Find where the given text appears and provide that cell's center as (x, y) coordinate. 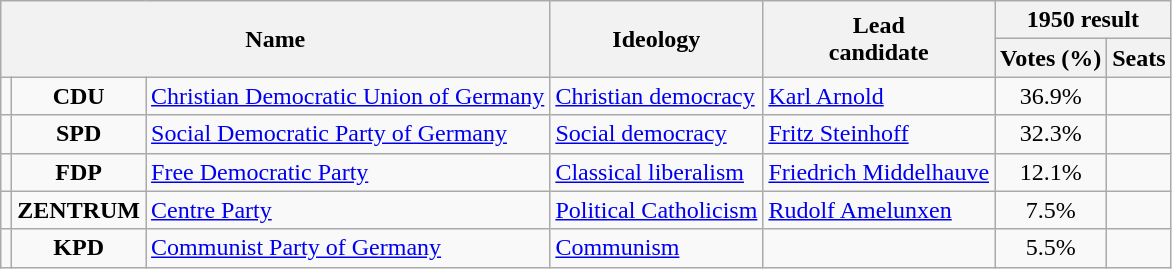
Christian Democratic Union of Germany (348, 96)
Votes (%) (1051, 58)
Christian democracy (656, 96)
Centre Party (348, 210)
Social Democratic Party of Germany (348, 134)
Seats (1139, 58)
Name (276, 39)
Social democracy (656, 134)
Ideology (656, 39)
Friedrich Middelhauve (879, 172)
Fritz Steinhoff (879, 134)
FDP (79, 172)
KPD (79, 248)
Communist Party of Germany (348, 248)
7.5% (1051, 210)
Classical liberalism (656, 172)
12.1% (1051, 172)
Political Catholicism (656, 210)
CDU (79, 96)
Leadcandidate (879, 39)
36.9% (1051, 96)
ZENTRUM (79, 210)
Free Democratic Party (348, 172)
1950 result (1084, 20)
32.3% (1051, 134)
SPD (79, 134)
Rudolf Amelunxen (879, 210)
5.5% (1051, 248)
Karl Arnold (879, 96)
Communism (656, 248)
